Return the (X, Y) coordinate for the center point of the cell that contains the specified text.  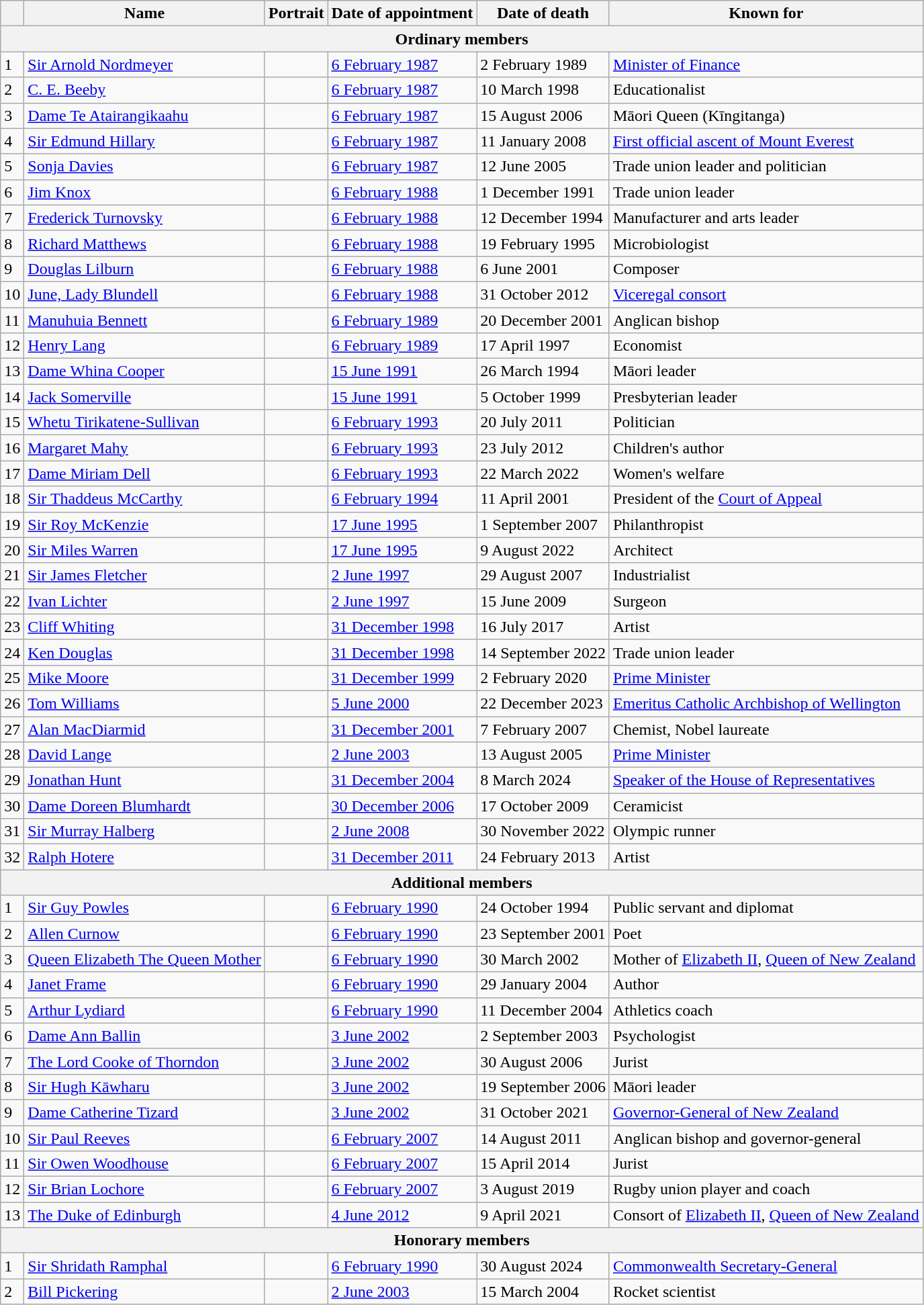
Dame Doreen Blumhardt (144, 806)
Poet (766, 934)
Date of death (543, 13)
2 September 2003 (543, 1036)
30 November 2022 (543, 831)
16 (12, 448)
Commonwealth Secretary-General (766, 1266)
24 October 1994 (543, 908)
Whetu Tirikatene-Sullivan (144, 422)
Chemist, Nobel laureate (766, 729)
Dame Te Atairangikaahu (144, 116)
Architect (766, 550)
Frederick Turnovsky (144, 218)
19 (12, 525)
6 February 1994 (402, 499)
Portrait (296, 13)
26 (12, 703)
2 February 1989 (543, 64)
15 March 2004 (543, 1292)
11 January 2008 (543, 141)
23 July 2012 (543, 448)
Dame Whina Cooper (144, 371)
31 December 1999 (402, 678)
Douglas Lilburn (144, 269)
1 September 2007 (543, 525)
President of the Court of Appeal (766, 499)
31 December 2011 (402, 857)
15 June 2009 (543, 601)
12 June 2005 (543, 167)
Children's author (766, 448)
Anglican bishop and governor-general (766, 1138)
Arthur Lydiard (144, 1010)
Sir Hugh Kāwharu (144, 1087)
Honorary members (462, 1241)
31 December 2001 (402, 729)
Anglican bishop (766, 320)
14 (12, 397)
Alan MacDiarmid (144, 729)
Bill Pickering (144, 1292)
Economist (766, 346)
30 December 2006 (402, 806)
Manuhuia Bennett (144, 320)
31 (12, 831)
Henry Lang (144, 346)
Additional members (462, 883)
Microbiologist (766, 243)
1 December 1991 (543, 192)
18 (12, 499)
27 (12, 729)
11 April 2001 (543, 499)
Governor-General of New Zealand (766, 1112)
Rugby union player and coach (766, 1189)
5 June 2000 (402, 703)
24 February 2013 (543, 857)
Consort of Elizabeth II, Queen of New Zealand (766, 1215)
Philanthropist (766, 525)
17 (12, 474)
31 October 2021 (543, 1112)
Jim Knox (144, 192)
Dame Ann Ballin (144, 1036)
Sir Owen Woodhouse (144, 1164)
Jonathan Hunt (144, 780)
Sir James Fletcher (144, 576)
Composer (766, 269)
29 (12, 780)
Viceregal consort (766, 294)
Educationalist (766, 90)
Sir Paul Reeves (144, 1138)
Known for (766, 13)
Mike Moore (144, 678)
14 August 2011 (543, 1138)
Sir Brian Lochore (144, 1189)
7 February 2007 (543, 729)
23 September 2001 (543, 934)
30 March 2002 (543, 959)
19 February 1995 (543, 243)
4 June 2012 (402, 1215)
31 December 2004 (402, 780)
17 April 1997 (543, 346)
Surgeon (766, 601)
Speaker of the House of Representatives (766, 780)
Ceramicist (766, 806)
9 April 2021 (543, 1215)
Psychologist (766, 1036)
The Duke of Edinburgh (144, 1215)
Industrialist (766, 576)
21 (12, 576)
15 August 2006 (543, 116)
14 September 2022 (543, 652)
30 August 2006 (543, 1061)
Ivan Lichter (144, 601)
Tom Williams (144, 703)
David Lange (144, 755)
Queen Elizabeth The Queen Mother (144, 959)
Ordinary members (462, 39)
Presbyterian leader (766, 397)
Women's welfare (766, 474)
Rocket scientist (766, 1292)
Olympic runner (766, 831)
Minister of Finance (766, 64)
13 August 2005 (543, 755)
10 March 1998 (543, 90)
31 October 2012 (543, 294)
19 September 2006 (543, 1087)
6 June 2001 (543, 269)
9 August 2022 (543, 550)
Trade union leader and politician (766, 167)
Māori Queen (Kīngitanga) (766, 116)
First official ascent of Mount Everest (766, 141)
Dame Miriam Dell (144, 474)
16 July 2017 (543, 627)
Sir Thaddeus McCarthy (144, 499)
June, Lady Blundell (144, 294)
Margaret Mahy (144, 448)
Dame Catherine Tizard (144, 1112)
Sir Guy Powles (144, 908)
Sonja Davies (144, 167)
22 (12, 601)
Public servant and diplomat (766, 908)
24 (12, 652)
15 April 2014 (543, 1164)
20 December 2001 (543, 320)
3 August 2019 (543, 1189)
17 October 2009 (543, 806)
Sir Roy McKenzie (144, 525)
Richard Matthews (144, 243)
28 (12, 755)
Sir Arnold Nordmeyer (144, 64)
Allen Curnow (144, 934)
Sir Miles Warren (144, 550)
32 (12, 857)
15 (12, 422)
8 March 2024 (543, 780)
2 February 2020 (543, 678)
Sir Edmund Hillary (144, 141)
Politician (766, 422)
30 August 2024 (543, 1266)
Author (766, 985)
Mother of Elizabeth II, Queen of New Zealand (766, 959)
Date of appointment (402, 13)
Name (144, 13)
Manufacturer and arts leader (766, 218)
22 March 2022 (543, 474)
5 October 1999 (543, 397)
Emeritus Catholic Archbishop of Wellington (766, 703)
Jack Somerville (144, 397)
29 August 2007 (543, 576)
Sir Murray Halberg (144, 831)
C. E. Beeby (144, 90)
Athletics coach (766, 1010)
23 (12, 627)
Ralph Hotere (144, 857)
20 (12, 550)
2 June 2008 (402, 831)
Cliff Whiting (144, 627)
25 (12, 678)
22 December 2023 (543, 703)
Ken Douglas (144, 652)
Janet Frame (144, 985)
The Lord Cooke of Thorndon (144, 1061)
Sir Shridath Ramphal (144, 1266)
12 December 1994 (543, 218)
20 July 2011 (543, 422)
26 March 1994 (543, 371)
30 (12, 806)
11 December 2004 (543, 1010)
29 January 2004 (543, 985)
